Search for the cell housing the specified text and yield its [x, y] center coordinate. 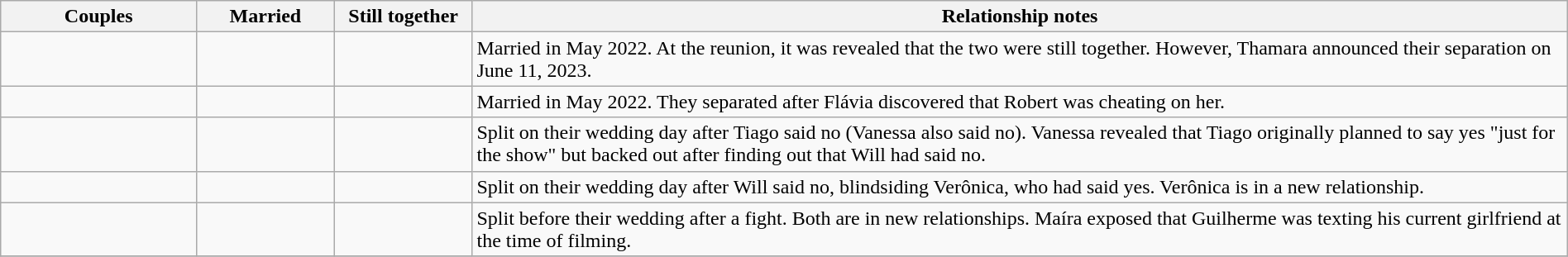
Married [266, 17]
Relationship notes [1020, 17]
Still together [404, 17]
Split on their wedding day after Will said no, blindsiding Verônica, who had said yes. Verônica is in a new relationship. [1020, 187]
Married in May 2022. They separated after Flávia discovered that Robert was cheating on her. [1020, 102]
Married in May 2022. At the reunion, it was revealed that the two were still together. However, Thamara announced their separation on June 11, 2023. [1020, 59]
Couples [99, 17]
